Provide the (x, y) coordinate of the cell's center where the given text is located.  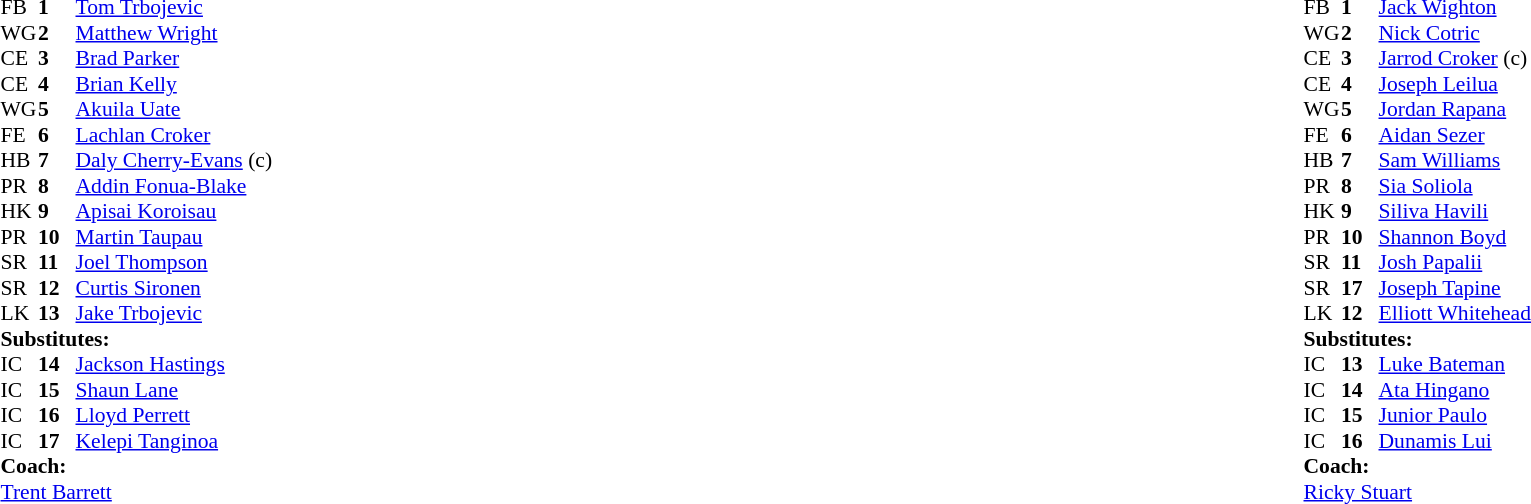
Curtis Sironen (174, 288)
Addin Fonua-Blake (174, 186)
Matthew Wright (174, 33)
Joseph Tapine (1455, 288)
Martin Taupau (174, 237)
Sia Soliola (1455, 186)
Jarrod Croker (c) (1455, 59)
Joseph Leilua (1455, 84)
Brian Kelly (174, 84)
Akuila Uate (174, 109)
Josh Papalii (1455, 263)
Joel Thompson (174, 263)
Brad Parker (174, 59)
Kelepi Tanginoa (174, 441)
Jake Trbojevic (174, 313)
Siliva Havili (1455, 211)
Daly Cherry-Evans (c) (174, 161)
Ata Hingano (1455, 390)
Shannon Boyd (1455, 237)
Apisai Koroisau (174, 211)
Shaun Lane (174, 390)
Sam Williams (1455, 161)
Aidan Sezer (1455, 135)
Lachlan Croker (174, 135)
Jackson Hastings (174, 365)
Luke Bateman (1455, 365)
Nick Cotric (1455, 33)
Lloyd Perrett (174, 415)
Elliott Whitehead (1455, 313)
Jordan Rapana (1455, 109)
Junior Paulo (1455, 415)
Dunamis Lui (1455, 441)
